Find where the given text appears and provide that cell's center as (X, Y) coordinate. 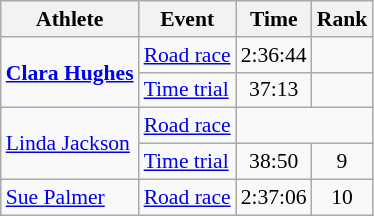
Clara Hughes (70, 72)
10 (342, 197)
9 (342, 162)
2:36:44 (274, 55)
Sue Palmer (70, 197)
Time (274, 19)
Event (188, 19)
Linda Jackson (70, 144)
Athlete (70, 19)
2:37:06 (274, 197)
37:13 (274, 90)
Rank (342, 19)
38:50 (274, 162)
